For the text-containing cell, return its midpoint in [x, y] coordinate format. 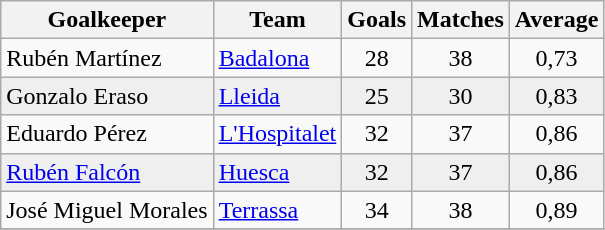
Gonzalo Eraso [107, 96]
Matches [461, 20]
0,83 [556, 96]
0,89 [556, 210]
Lleida [278, 96]
Goalkeeper [107, 20]
30 [461, 96]
Terrassa [278, 210]
Average [556, 20]
Huesca [278, 172]
Badalona [278, 58]
0,73 [556, 58]
Eduardo Pérez [107, 134]
L'Hospitalet [278, 134]
34 [377, 210]
Team [278, 20]
25 [377, 96]
Goals [377, 20]
28 [377, 58]
José Miguel Morales [107, 210]
Rubén Martínez [107, 58]
Rubén Falcón [107, 172]
